From the cell containing the given text, extract its center point as [x, y] coordinate. 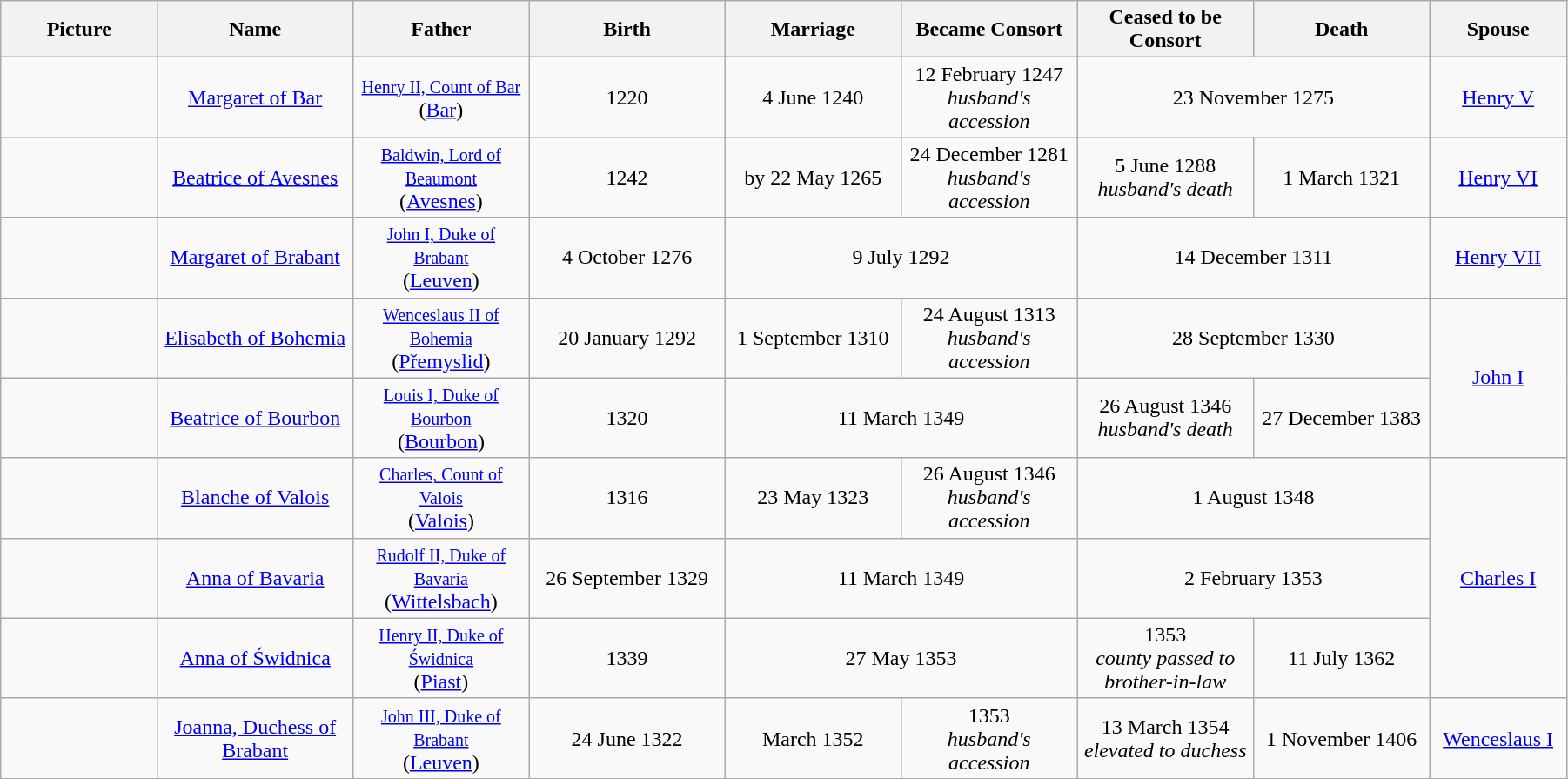
Anna of Świdnica [256, 658]
Birth [627, 30]
Ceased to be Consort [1165, 30]
Charles I [1498, 578]
1320 [627, 418]
5 June 1288husband's death [1165, 178]
Wenceslaus I [1498, 738]
John I, Duke of Brabant(Leuven) [441, 258]
Father [441, 30]
1 November 1406 [1341, 738]
1 September 1310 [813, 338]
John I [1498, 378]
2 February 1353 [1253, 578]
24 June 1322 [627, 738]
Charles, Count of Valois(Valois) [441, 498]
Henry II, Count of Bar(Bar) [441, 97]
Picture [79, 30]
26 August 1346husband's accession [989, 498]
Elisabeth of Bohemia [256, 338]
11 July 1362 [1341, 658]
Wenceslaus II of Bohemia(Přemyslid) [441, 338]
26 September 1329 [627, 578]
Spouse [1498, 30]
28 September 1330 [1253, 338]
23 May 1323 [813, 498]
27 May 1353 [901, 658]
1 March 1321 [1341, 178]
Rudolf II, Duke of Bavaria(Wittelsbach) [441, 578]
Margaret of Brabant [256, 258]
14 December 1311 [1253, 258]
Death [1341, 30]
26 August 1346husband's death [1165, 418]
Name [256, 30]
Louis I, Duke of Bourbon(Bourbon) [441, 418]
John III, Duke of Brabant(Leuven) [441, 738]
9 July 1292 [901, 258]
1353county passed to brother-in-law [1165, 658]
Anna of Bavaria [256, 578]
Marriage [813, 30]
12 February 1247husband's accession [989, 97]
Margaret of Bar [256, 97]
23 November 1275 [1253, 97]
27 December 1383 [1341, 418]
4 October 1276 [627, 258]
1353husband's accession [989, 738]
Henry V [1498, 97]
Became Consort [989, 30]
4 June 1240 [813, 97]
1242 [627, 178]
by 22 May 1265 [813, 178]
13 March 1354elevated to duchess [1165, 738]
1220 [627, 97]
March 1352 [813, 738]
20 January 1292 [627, 338]
Baldwin, Lord of Beaumont(Avesnes) [441, 178]
Joanna, Duchess of Brabant [256, 738]
1339 [627, 658]
Blanche of Valois [256, 498]
Henry II, Duke of Świdnica(Piast) [441, 658]
Henry VII [1498, 258]
24 August 1313husband's accession [989, 338]
1 August 1348 [1253, 498]
1316 [627, 498]
Beatrice of Avesnes [256, 178]
Beatrice of Bourbon [256, 418]
Henry VI [1498, 178]
24 December 1281husband's accession [989, 178]
